For the text-containing cell, return its midpoint in (X, Y) coordinate format. 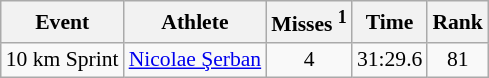
81 (458, 60)
Time (390, 22)
4 (309, 60)
Rank (458, 22)
Nicolae Şerban (196, 60)
Event (62, 22)
Misses 1 (309, 22)
Athlete (196, 22)
10 km Sprint (62, 60)
31:29.6 (390, 60)
